Locate the cell with the specified text and output its [x, y] center coordinate. 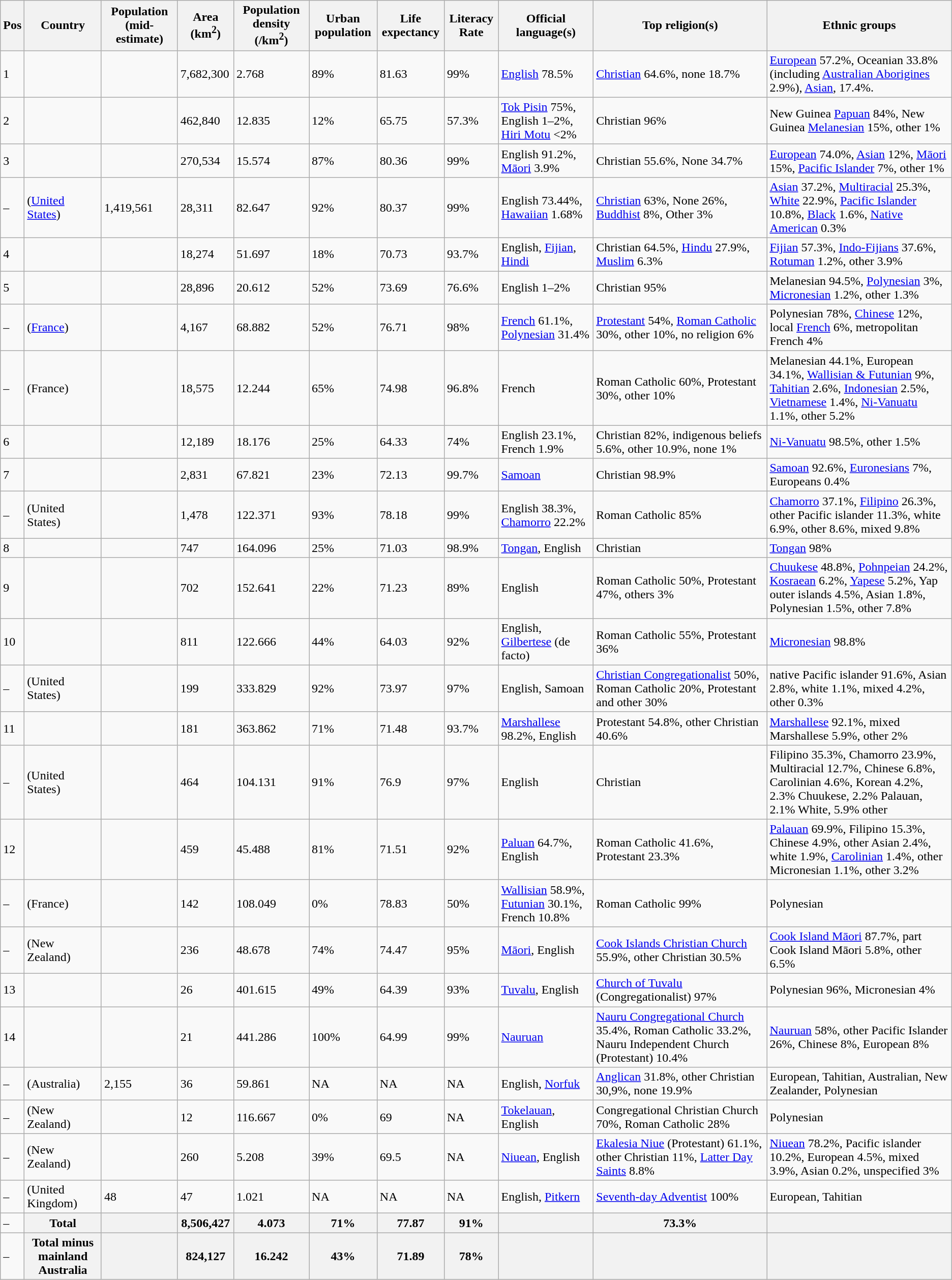
Cook Island Māori 87.7%, part Cook Island Māori 5.8%, other 6.5% [859, 950]
50% [471, 903]
21 [205, 1037]
45.488 [271, 850]
4.073 [271, 1223]
80.36 [410, 161]
20.612 [271, 288]
English 23.1%, French 1.9% [546, 442]
59.861 [271, 1084]
1,419,561 [139, 208]
77.87 [410, 1223]
Māori, English [546, 950]
80.37 [410, 208]
181 [205, 729]
2,155 [139, 1084]
260 [205, 1157]
Roman Catholic 50%, Protestant 47%, others 3% [680, 588]
99.7% [471, 475]
Christian 55.6%, None 34.7% [680, 161]
Top religion(s) [680, 25]
Tongan, English [546, 548]
1,478 [205, 515]
English, Fijian, Hindi [546, 254]
Cook Islands Christian Church 55.9%, other Christian 30.5% [680, 950]
51.697 [271, 254]
Roman Catholic 85% [680, 515]
Christian Congregationalist 50%, Roman Catholic 20%, Protestant and other 30% [680, 688]
Congregational Christian Church 70%, Roman Catholic 28% [680, 1117]
Christian 64.5%, Hindu 27.9%, Muslim 6.3% [680, 254]
Palauan 69.9%, Filipino 15.3%, Chinese 4.9%, other Asian 2.4%, white 1.9%, Carolinian 1.4%, other Micronesian 1.1%, other 3.2% [859, 850]
Asian 37.2%, Multiracial 25.3%, White 22.9%, Pacific Islander 10.8%, Black 1.6%, Native American 0.3% [859, 208]
English 78.5% [546, 74]
747 [205, 548]
9 [12, 588]
270,534 [205, 161]
(Australia) [63, 1084]
702 [205, 588]
6 [12, 442]
English 38.3%, Chamorro 22.2% [546, 515]
European 57.2%, Oceanian 33.8% (including Australian Aborigines 2.9%), Asian, 17.4%. [859, 74]
Christian 95% [680, 288]
76.6% [471, 288]
French 61.1%, Polynesian 31.4% [546, 328]
Roman Catholic 41.6%, Protestant 23.3% [680, 850]
78.83 [410, 903]
100% [343, 1037]
Micronesian 98.8% [859, 642]
Tongan 98% [859, 548]
44% [343, 642]
Christian 98.9% [680, 475]
116.667 [271, 1117]
48 [139, 1197]
64.99 [410, 1037]
36 [205, 1084]
Ethnic groups [859, 25]
71.03 [410, 548]
72.13 [410, 475]
English, Pitkern [546, 1197]
Urban population [343, 25]
108.049 [271, 903]
2.768 [271, 74]
95% [471, 950]
Niuean, English [546, 1157]
236 [205, 950]
64.33 [410, 442]
Total [63, 1223]
Country [63, 25]
Tok Pisin 75%, English 1–2%, Hiri Motu <2% [546, 121]
Christian 82%, indigenous beliefs 5.6%, other 10.9%, none 1% [680, 442]
2 [12, 121]
152.641 [271, 588]
441.286 [271, 1037]
73.97 [410, 688]
23% [343, 475]
5 [12, 288]
199 [205, 688]
English, Gilbertese (de facto) [546, 642]
71.23 [410, 588]
164.096 [271, 548]
Wallisian 58.9%, Futunian 30.1%, French 10.8% [546, 903]
459 [205, 850]
Filipino 35.3%, Chamorro 23.9%, Multiracial 12.7%, Chinese 6.8%, Carolinian 4.6%, Korean 4.2%, 2.3% Chuukese, 2.2% Palauan, 2.1% White, 5.9% other [859, 782]
96.8% [471, 388]
English 1–2% [546, 288]
English 73.44%, Hawaiian 1.68% [546, 208]
73.69 [410, 288]
2,831 [205, 475]
8 [12, 548]
122.371 [271, 515]
64.39 [410, 990]
87% [343, 161]
Melanesian 44.1%, European 34.1%, Wallisian & Futunian 9%, Tahitian 2.6%, Indonesian 2.5%, Vietnamese 1.4%, Ni-Vanuatu 1.1%, other 5.2% [859, 388]
74.98 [410, 388]
Chamorro 37.1%, Filipino 26.3%, other Pacific islander 11.3%, white 6.9%, other 8.6%, mixed 9.8% [859, 515]
English, Samoan [546, 688]
78.18 [410, 515]
5.208 [271, 1157]
Official language(s) [546, 25]
49% [343, 990]
57.3% [471, 121]
Life expectancy [410, 25]
16.242 [271, 1256]
Protestant 54%, Roman Catholic 30%, other 10%, no religion 6% [680, 328]
Polynesian 78%, Chinese 12%, local French 6%, metropolitan French 4% [859, 328]
18% [343, 254]
824,127 [205, 1256]
Anglican 31.8%, other Christian 30,9%, none 19.9% [680, 1084]
Polynesian 96%, Micronesian 4% [859, 990]
Literacy Rate [471, 25]
76.71 [410, 328]
Paluan 64.7%, English [546, 850]
71.89 [410, 1256]
English 91.2%, Māori 3.9% [546, 161]
Ni-Vanuatu 98.5%, other 1.5% [859, 442]
Christian 96% [680, 121]
Chuukese 48.8%, Pohnpeian 24.2%, Kosraean 6.2%, Yapese 5.2%, Yap outer islands 4.5%, Asian 1.8%, Polynesian 1.5%, other 7.8% [859, 588]
Roman Catholic 60%, Protestant 30%, other 10% [680, 388]
78% [471, 1256]
28,896 [205, 288]
12.244 [271, 388]
8,506,427 [205, 1223]
15.574 [271, 161]
Niuean 78.2%, Pacific islander 10.2%, European 4.5%, mixed 3.9%, Asian 0.2%, unspecified 3% [859, 1157]
Tuvalu, English [546, 990]
98% [471, 328]
Population density (/km2) [271, 25]
Marshallese 98.2%, English [546, 729]
67.821 [271, 475]
Roman Catholic 99% [680, 903]
14 [12, 1037]
401.615 [271, 990]
104.131 [271, 782]
73.3% [680, 1223]
43% [343, 1256]
4 [12, 254]
European, Tahitian, Australian, New Zealander, Polynesian [859, 1084]
12,189 [205, 442]
Tokelauan, English [546, 1117]
82.647 [271, 208]
70.73 [410, 254]
12% [343, 121]
65.75 [410, 121]
Christian 64.6%, none 18.7% [680, 74]
Samoan 92.6%, Euronesians 7%, Europeans 0.4% [859, 475]
76.9 [410, 782]
native Pacific islander 91.6%, Asian 2.8%, white 1.1%, mixed 4.2%, other 0.3% [859, 688]
French [546, 388]
48.678 [271, 950]
(United Kingdom) [63, 1197]
81.63 [410, 74]
New Guinea Papuan 84%, New Guinea Melanesian 15%, other 1% [859, 121]
English, Norfuk [546, 1084]
64.03 [410, 642]
13 [12, 990]
26 [205, 990]
74.47 [410, 950]
1 [12, 74]
22% [343, 588]
Population (mid- estimate) [139, 25]
18,575 [205, 388]
Nauru Congregational Church 35.4%, Roman Catholic 33.2%, Nauru Independent Church (Protestant) 10.4% [680, 1037]
Christian 63%, None 26%, Buddhist 8%, Other 3% [680, 208]
European, Tahitian [859, 1197]
122.666 [271, 642]
Samoan [546, 475]
Area (km2) [205, 25]
18.176 [271, 442]
65% [343, 388]
68.882 [271, 328]
10 [12, 642]
Ekalesia Niue (Protestant) 61.1%, other Christian 11%, Latter Day Saints 8.8% [680, 1157]
69.5 [410, 1157]
Roman Catholic 55%, Protestant 36% [680, 642]
1.021 [271, 1197]
Fijian 57.3%, Indo-Fijians 37.6%, Rotuman 1.2%, other 3.9% [859, 254]
462,840 [205, 121]
69 [410, 1117]
Pos [12, 25]
71.48 [410, 729]
28,311 [205, 208]
Nauruan [546, 1037]
363.862 [271, 729]
98.9% [471, 548]
81% [343, 850]
811 [205, 642]
39% [343, 1157]
11 [12, 729]
47 [205, 1197]
7 [12, 475]
Nauruan 58%, other Pacific Islander 26%, Chinese 8%, European 8% [859, 1037]
18,274 [205, 254]
7,682,300 [205, 74]
Church of Tuvalu (Congregationalist) 97% [680, 990]
142 [205, 903]
71.51 [410, 850]
4,167 [205, 328]
Melanesian 94.5%, Polynesian 3%, Micronesian 1.2%, other 1.3% [859, 288]
Total minus mainland Australia [63, 1256]
Seventh-day Adventist 100% [680, 1197]
464 [205, 782]
Marshallese 92.1%, mixed Marshallese 5.9%, other 2% [859, 729]
333.829 [271, 688]
European 74.0%, Asian 12%, Māori 15%, Pacific Islander 7%, other 1% [859, 161]
Protestant 54.8%, other Christian 40.6% [680, 729]
3 [12, 161]
12.835 [271, 121]
